Scan for the cell matching the given text and deliver its [x, y] coordinate at center. 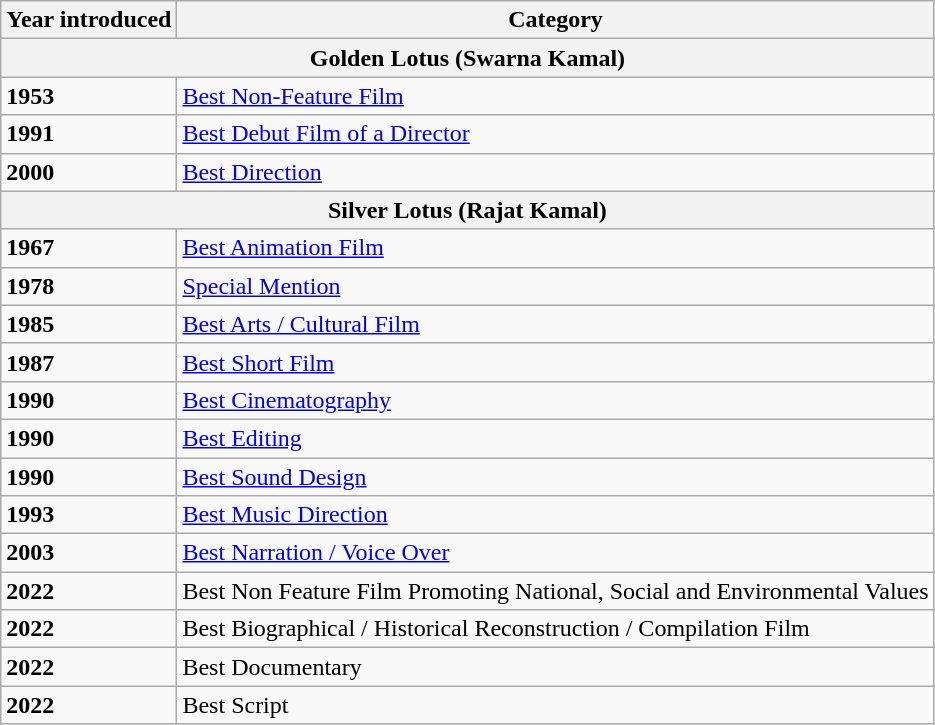
2003 [89, 553]
Year introduced [89, 20]
1953 [89, 96]
2000 [89, 172]
1985 [89, 324]
Best Short Film [556, 362]
Best Non-Feature Film [556, 96]
Best Narration / Voice Over [556, 553]
Best Non Feature Film Promoting National, Social and Environmental Values [556, 591]
Best Arts / Cultural Film [556, 324]
1987 [89, 362]
Golden Lotus (Swarna Kamal) [468, 58]
Best Direction [556, 172]
Best Cinematography [556, 400]
1993 [89, 515]
Best Sound Design [556, 477]
Best Script [556, 705]
Best Debut Film of a Director [556, 134]
Special Mention [556, 286]
Category [556, 20]
Best Documentary [556, 667]
Silver Lotus (Rajat Kamal) [468, 210]
Best Animation Film [556, 248]
Best Editing [556, 438]
1991 [89, 134]
1967 [89, 248]
1978 [89, 286]
Best Biographical / Historical Reconstruction / Compilation Film [556, 629]
Best Music Direction [556, 515]
